Scan for the cell matching the given text and deliver its [x, y] coordinate at center. 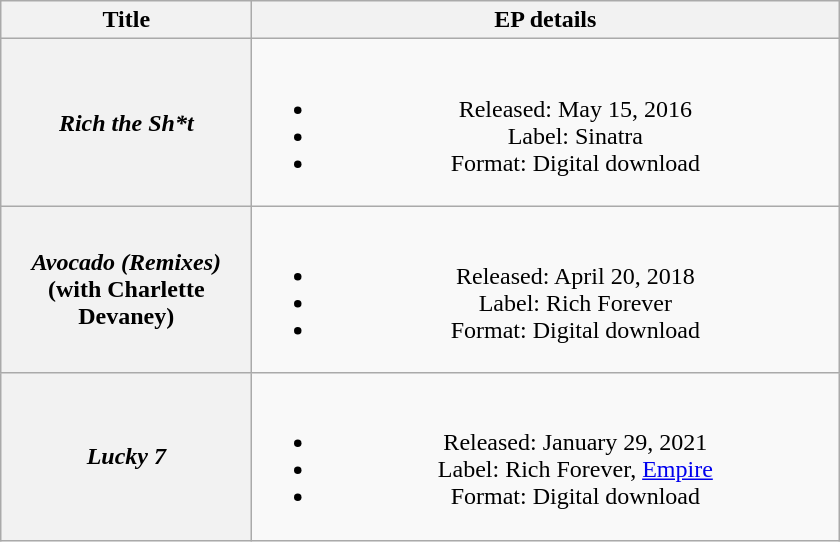
Rich the Sh*t [126, 122]
Lucky 7 [126, 456]
Avocado (Remixes) (with Charlette Devaney) [126, 290]
Released: May 15, 2016Label: SinatraFormat: Digital download [546, 122]
Title [126, 20]
Released: April 20, 2018Label: Rich ForeverFormat: Digital download [546, 290]
Released: January 29, 2021Label: Rich Forever, EmpireFormat: Digital download [546, 456]
EP details [546, 20]
